For the text-containing cell, return its midpoint in (X, Y) coordinate format. 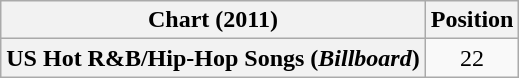
22 (472, 58)
Position (472, 20)
Chart (2011) (213, 20)
US Hot R&B/Hip-Hop Songs (Billboard) (213, 58)
